From the cell containing the given text, extract its center point as (x, y) coordinate. 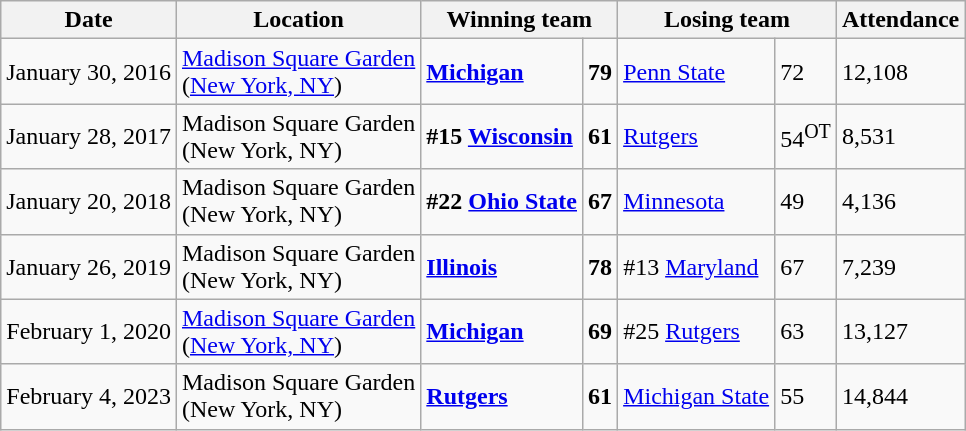
Losing team (728, 20)
55 (806, 396)
7,239 (900, 266)
January 28, 2017 (89, 136)
54OT (806, 136)
January 26, 2019 (89, 266)
8,531 (900, 136)
63 (806, 332)
Location (298, 20)
79 (600, 72)
February 1, 2020 (89, 332)
49 (806, 202)
12,108 (900, 72)
January 30, 2016 (89, 72)
Winning team (520, 20)
February 4, 2023 (89, 396)
#13 Maryland (696, 266)
#15 Wisconsin (502, 136)
#22 Ohio State (502, 202)
Date (89, 20)
Illinois (502, 266)
#25 Rutgers (696, 332)
13,127 (900, 332)
4,136 (900, 202)
Attendance (900, 20)
69 (600, 332)
14,844 (900, 396)
January 20, 2018 (89, 202)
Michigan State (696, 396)
72 (806, 72)
Minnesota (696, 202)
78 (600, 266)
Penn State (696, 72)
